From the cell containing the given text, extract its center point as [X, Y] coordinate. 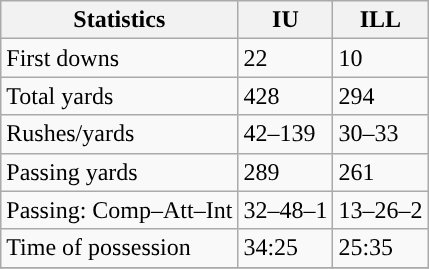
289 [286, 172]
294 [380, 96]
34:25 [286, 248]
Time of possession [120, 248]
First downs [120, 58]
10 [380, 58]
13–26–2 [380, 210]
25:35 [380, 248]
30–33 [380, 134]
Rushes/yards [120, 134]
Passing yards [120, 172]
22 [286, 58]
42–139 [286, 134]
Statistics [120, 20]
32–48–1 [286, 210]
IU [286, 20]
Total yards [120, 96]
ILL [380, 20]
428 [286, 96]
Passing: Comp–Att–Int [120, 210]
261 [380, 172]
